Pinpoint the cell where the given text exists, returning its (X, Y) midpoint coordinate. 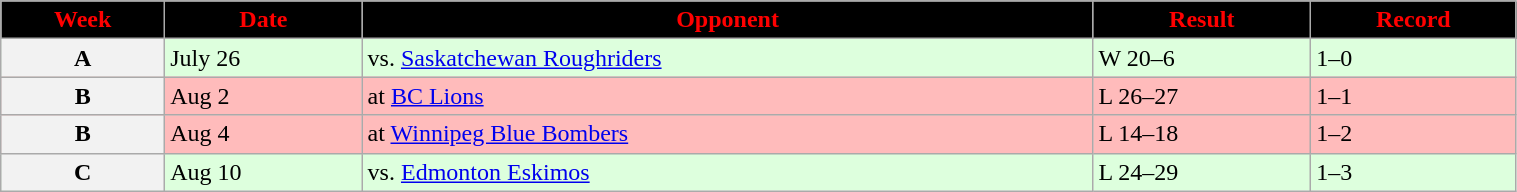
1–0 (1414, 58)
Aug 2 (264, 96)
at Winnipeg Blue Bombers (728, 134)
Aug 10 (264, 172)
L 14–18 (1202, 134)
A (83, 58)
Opponent (728, 20)
1–2 (1414, 134)
Week (83, 20)
L 24–29 (1202, 172)
L 26–27 (1202, 96)
vs. Saskatchewan Roughriders (728, 58)
Result (1202, 20)
1–1 (1414, 96)
Aug 4 (264, 134)
W 20–6 (1202, 58)
vs. Edmonton Eskimos (728, 172)
July 26 (264, 58)
at BC Lions (728, 96)
Record (1414, 20)
Date (264, 20)
C (83, 172)
1–3 (1414, 172)
